Determine the (X, Y) coordinate at the center of the cell enclosing the given text.  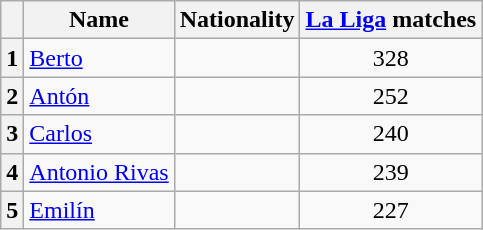
240 (391, 134)
328 (391, 58)
2 (12, 96)
Antón (99, 96)
Antonio Rivas (99, 172)
Name (99, 20)
Nationality (237, 20)
5 (12, 210)
Berto (99, 58)
La Liga matches (391, 20)
3 (12, 134)
1 (12, 58)
4 (12, 172)
Carlos (99, 134)
227 (391, 210)
252 (391, 96)
Emilín (99, 210)
239 (391, 172)
